Find where the given text appears and provide that cell's center as [x, y] coordinate. 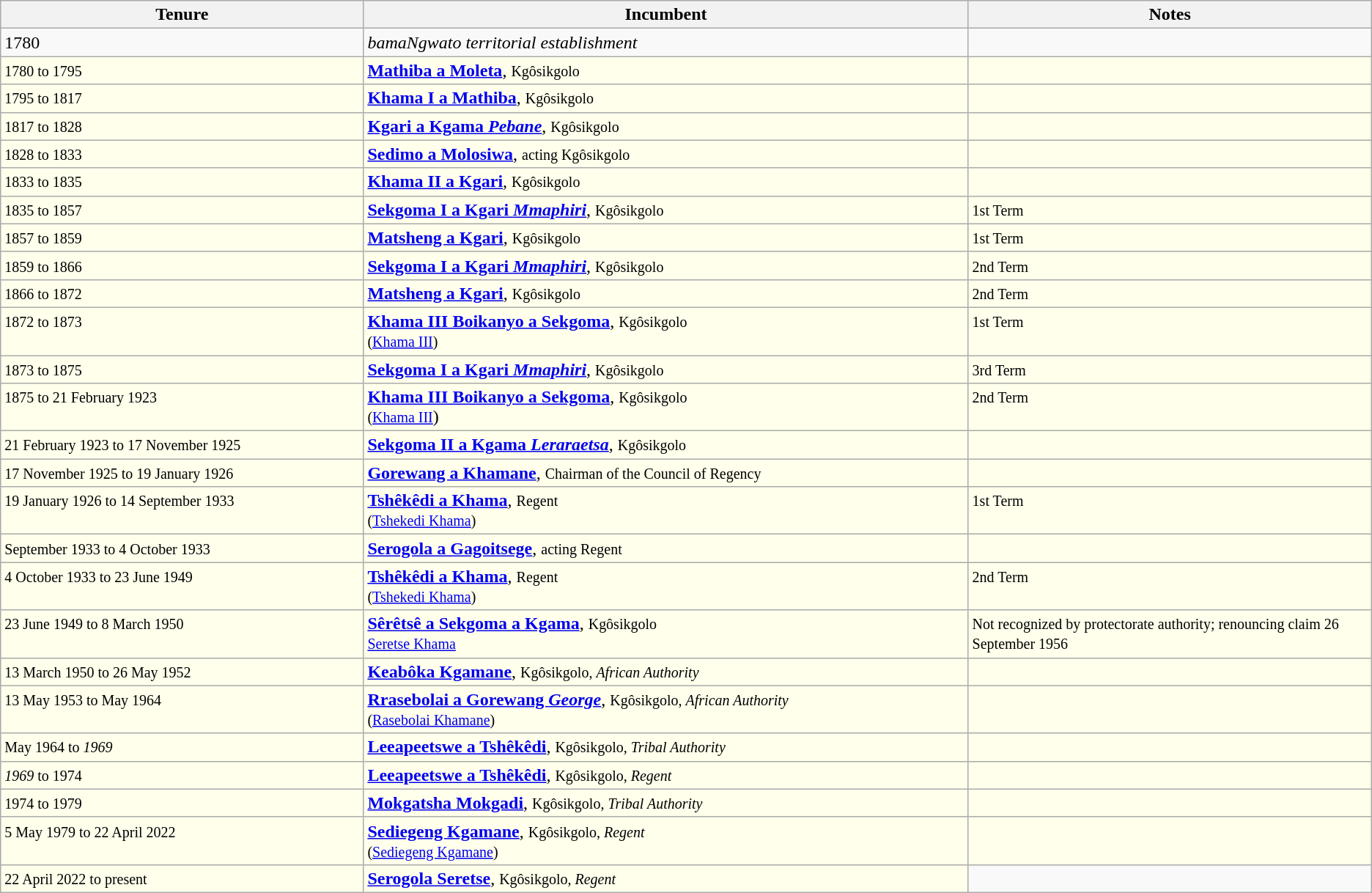
Leeapeetswe a Tshêkêdi, Kgôsikgolo, Tribal Authority [665, 747]
Not recognized by protectorate authority; renouncing claim 26 September 1956 [1170, 633]
1875 to 21 February 1923 [182, 408]
1835 to 1857 [182, 210]
13 March 1950 to 26 May 1952 [182, 672]
Keabôka Kgamane, Kgôsikgolo, African Authority [665, 672]
1780 to 1795 [182, 70]
1873 to 1875 [182, 369]
1828 to 1833 [182, 154]
Khama II a Kgari, Kgôsikgolo [665, 182]
1859 to 1866 [182, 265]
Serogola a Gagoitsege, acting Regent [665, 548]
1795 to 1817 [182, 98]
Gorewang a Khamane, Chairman of the Council of Regency [665, 473]
Tenure [182, 15]
Serogola Seretse, Kgôsikgolo, Regent [665, 878]
1857 to 1859 [182, 238]
Incumbent [665, 15]
1872 to 1873 [182, 331]
3rd Term [1170, 369]
1974 to 1979 [182, 803]
1866 to 1872 [182, 293]
Mokgatsha Mokgadi, Kgôsikgolo, Tribal Authority [665, 803]
1833 to 1835 [182, 182]
Sedimo a Molosiwa, acting Kgôsikgolo [665, 154]
Notes [1170, 15]
May 1964 to 1969 [182, 747]
Mathiba a Moleta, Kgôsikgolo [665, 70]
Khama I a Mathiba, Kgôsikgolo [665, 98]
22 April 2022 to present [182, 878]
Sêrêtsê a Sekgoma a Kgama, KgôsikgoloSeretse Khama [665, 633]
17 November 1925 to 19 January 1926 [182, 473]
4 October 1933 to 23 June 1949 [182, 587]
bamaNgwato territorial establishment [665, 43]
Sediegeng Kgamane, Kgôsikgolo, Regent(Sediegeng Kgamane) [665, 840]
19 January 1926 to 14 September 1933 [182, 510]
Kgari a Kgama Pebane, Kgôsikgolo [665, 126]
1969 to 1974 [182, 775]
1817 to 1828 [182, 126]
13 May 1953 to May 1964 [182, 710]
Sekgoma II a Kgama Leraraetsa, Kgôsikgolo [665, 445]
Leeapeetswe a Tshêkêdi, Kgôsikgolo, Regent [665, 775]
5 May 1979 to 22 April 2022 [182, 840]
21 February 1923 to 17 November 1925 [182, 445]
September 1933 to 4 October 1933 [182, 548]
Rrasebolai a Gorewang George, Kgôsikgolo, African Authority(Rasebolai Khamane) [665, 710]
23 June 1949 to 8 March 1950 [182, 633]
1780 [182, 43]
